Detect which cell encompasses the target text, then output its [x, y] center coordinate. 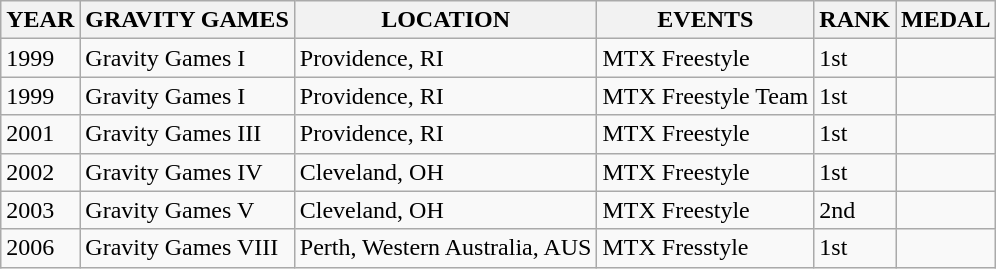
MTX Freestyle Team [706, 96]
Gravity Games III [187, 134]
Gravity Games V [187, 210]
RANK [855, 20]
MEDAL [946, 20]
2nd [855, 210]
GRAVITY GAMES [187, 20]
2006 [40, 248]
EVENTS [706, 20]
Gravity Games IV [187, 172]
2002 [40, 172]
Perth, Western Australia, AUS [446, 248]
2001 [40, 134]
MTX Fresstyle [706, 248]
LOCATION [446, 20]
Gravity Games VIII [187, 248]
2003 [40, 210]
YEAR [40, 20]
